Return (x, y) of the center of cell containing provided text 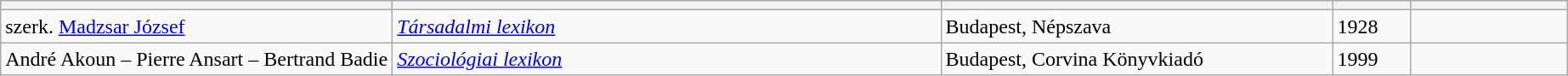
1928 (1372, 26)
André Akoun – Pierre Ansart – Bertrand Badie (197, 59)
1999 (1372, 59)
szerk. Madzsar József (197, 26)
Szociológiai lexikon (666, 59)
Budapest, Népszava (1137, 26)
Budapest, Corvina Könyvkiadó (1137, 59)
Társadalmi lexikon (666, 26)
